Capture the cell that displays the provided text and extract its (X, Y) central coordinate. 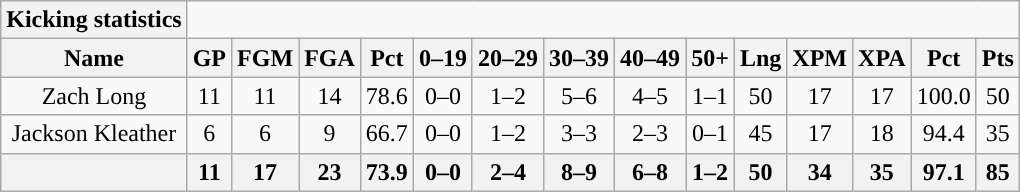
XPA (882, 58)
Pts (998, 58)
85 (998, 172)
0–1 (710, 134)
8–9 (580, 172)
0–19 (442, 58)
50+ (710, 58)
XPM (820, 58)
Kicking statistics (94, 20)
97.1 (944, 172)
20–29 (508, 58)
Name (94, 58)
1–1 (710, 96)
14 (330, 96)
2–3 (650, 134)
4–5 (650, 96)
FGA (330, 58)
3–3 (580, 134)
94.4 (944, 134)
2–4 (508, 172)
Jackson Kleather (94, 134)
45 (760, 134)
34 (820, 172)
78.6 (386, 96)
5–6 (580, 96)
FGM (266, 58)
9 (330, 134)
73.9 (386, 172)
23 (330, 172)
100.0 (944, 96)
6–8 (650, 172)
18 (882, 134)
GP (209, 58)
Zach Long (94, 96)
30–39 (580, 58)
40–49 (650, 58)
66.7 (386, 134)
Lng (760, 58)
